Detect which cell encompasses the target text, then output its (x, y) center coordinate. 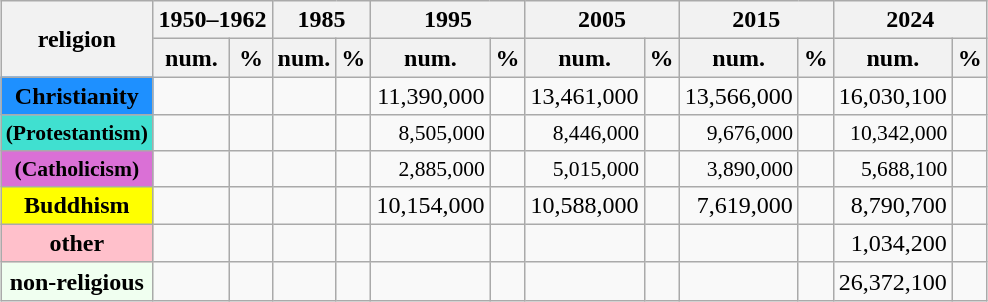
1995 (448, 20)
other (77, 243)
2,885,000 (430, 169)
non-religious (77, 281)
10,342,000 (892, 133)
16,030,100 (892, 96)
10,588,000 (584, 205)
1,034,200 (892, 243)
3,890,000 (738, 169)
religion (77, 39)
1985 (322, 20)
13,566,000 (738, 96)
13,461,000 (584, 96)
7,619,000 (738, 205)
8,790,700 (892, 205)
5,688,100 (892, 169)
2024 (910, 20)
26,372,100 (892, 281)
(Protestantism) (77, 133)
9,676,000 (738, 133)
(Catholicism) (77, 169)
2015 (756, 20)
2005 (602, 20)
8,505,000 (430, 133)
5,015,000 (584, 169)
10,154,000 (430, 205)
Buddhism (77, 205)
Christianity (77, 96)
8,446,000 (584, 133)
1950–1962 (212, 20)
11,390,000 (430, 96)
